Return (X, Y) of the center of cell containing provided text 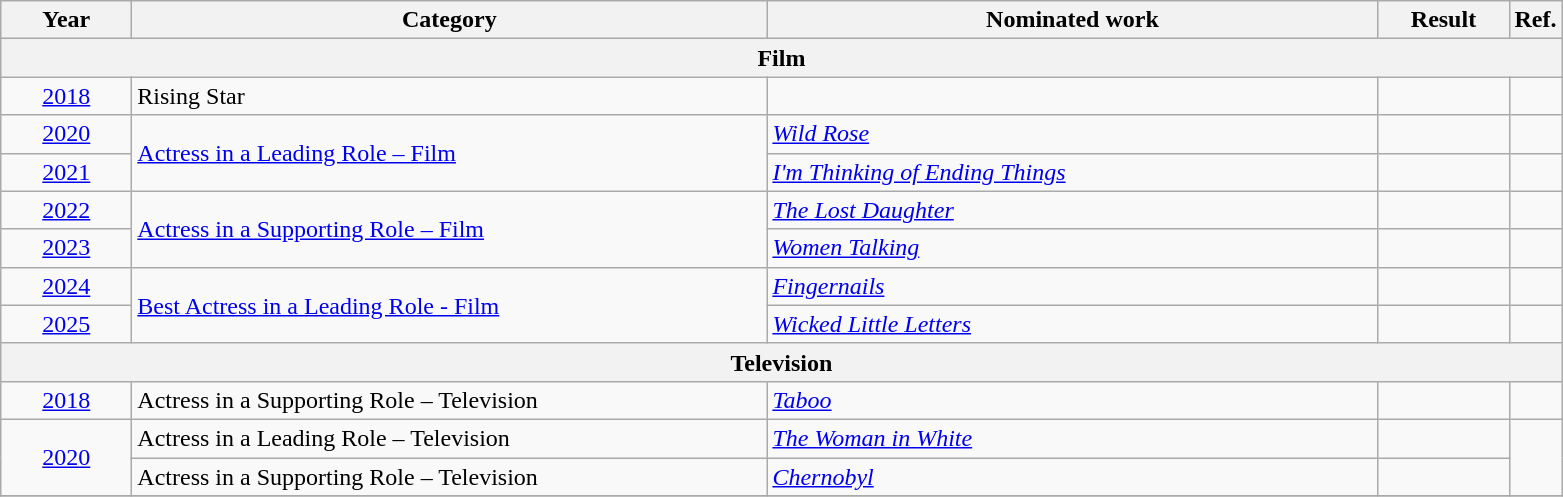
I'm Thinking of Ending Things (1072, 172)
Taboo (1072, 400)
Nominated work (1072, 20)
Category (450, 20)
2022 (66, 210)
Film (782, 58)
Rising Star (450, 96)
Actress in a Leading Role – Television (450, 438)
Ref. (1536, 20)
2024 (66, 286)
Actress in a Supporting Role – Film (450, 229)
2021 (66, 172)
Actress in a Leading Role – Film (450, 153)
Television (782, 362)
Chernobyl (1072, 477)
Wicked Little Letters (1072, 324)
Year (66, 20)
The Lost Daughter (1072, 210)
Fingernails (1072, 286)
Result (1444, 20)
The Woman in White (1072, 438)
2025 (66, 324)
Women Talking (1072, 248)
Best Actress in a Leading Role - Film (450, 305)
2023 (66, 248)
Wild Rose (1072, 134)
